Return (X, Y) of the center of cell containing provided text 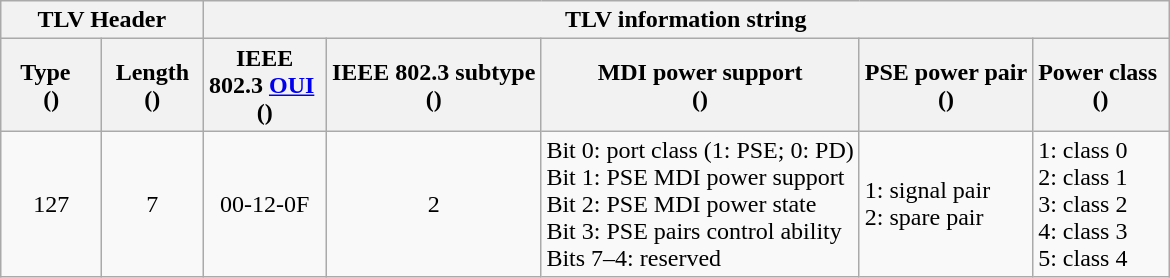
MDI power support() (700, 85)
Length () (152, 85)
Type () (52, 85)
127 (52, 204)
00-12-0F (265, 204)
1: signal pair2: spare pair (946, 204)
Power class () (1101, 85)
IEEE 802.3 subtype() (433, 85)
TLV information string (686, 20)
1: class 02: class 13: class 24: class 35: class 4 (1101, 204)
IEEE 802.3 OUI () (265, 85)
7 (152, 204)
PSE power pair() (946, 85)
2 (433, 204)
Bit 0: port class (1: PSE; 0: PD)Bit 1: PSE MDI power supportBit 2: PSE MDI power stateBit 3: PSE pairs control abilityBits 7–4: reserved (700, 204)
TLV Header (102, 20)
